Extract the (X, Y) coordinate from the center of the cell holding the provided text.  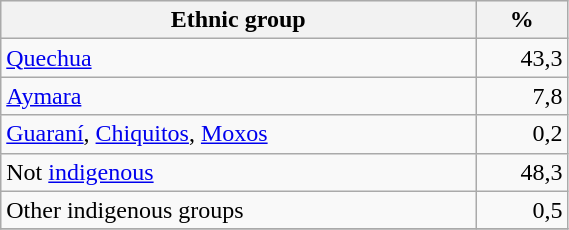
Guaraní, Chiquitos, Moxos (238, 134)
43,3 (522, 58)
0,2 (522, 134)
Quechua (238, 58)
Not indigenous (238, 172)
Other indigenous groups (238, 210)
48,3 (522, 172)
7,8 (522, 96)
% (522, 20)
0,5 (522, 210)
Aymara (238, 96)
Ethnic group (238, 20)
